Scan for the cell matching the given text and deliver its (X, Y) coordinate at center. 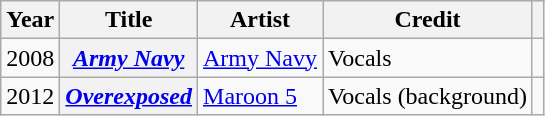
Artist (260, 20)
Credit (428, 20)
Vocals (background) (428, 96)
Vocals (428, 58)
Overexposed (129, 96)
Year (30, 20)
Maroon 5 (260, 96)
2008 (30, 58)
Title (129, 20)
2012 (30, 96)
